Locate the cell with the specified text and output its (x, y) center coordinate. 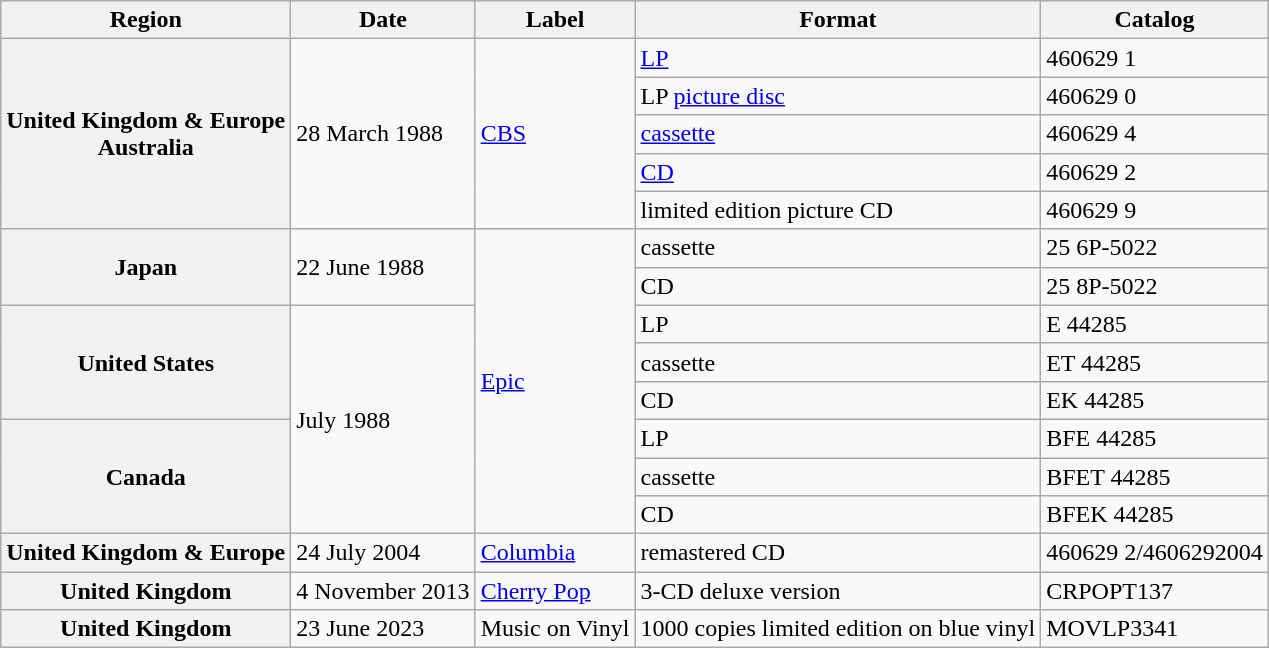
BFE 44285 (1155, 438)
E 44285 (1155, 324)
EK 44285 (1155, 400)
LP picture disc (838, 96)
Date (383, 20)
Epic (555, 381)
Japan (146, 267)
23 June 2023 (383, 629)
remastered CD (838, 553)
25 6P-5022 (1155, 248)
1000 copies limited edition on blue vinyl (838, 629)
MOVLP3341 (1155, 629)
Columbia (555, 553)
22 June 1988 (383, 267)
BFET 44285 (1155, 477)
CBS (555, 134)
Music on Vinyl (555, 629)
limited edition picture CD (838, 210)
CRPOPT137 (1155, 591)
28 March 1988 (383, 134)
Region (146, 20)
24 July 2004 (383, 553)
25 8P-5022 (1155, 286)
ET 44285 (1155, 362)
Label (555, 20)
BFEK 44285 (1155, 515)
July 1988 (383, 419)
Cherry Pop (555, 591)
460629 9 (1155, 210)
United Kingdom & EuropeAustralia (146, 134)
460629 2/4606292004 (1155, 553)
Catalog (1155, 20)
United States (146, 362)
4 November 2013 (383, 591)
460629 2 (1155, 172)
460629 1 (1155, 58)
United Kingdom & Europe (146, 553)
Format (838, 20)
460629 0 (1155, 96)
Canada (146, 476)
3-CD deluxe version (838, 591)
460629 4 (1155, 134)
